Identify which cell holds the provided text, then report its (x, y) central coordinate. 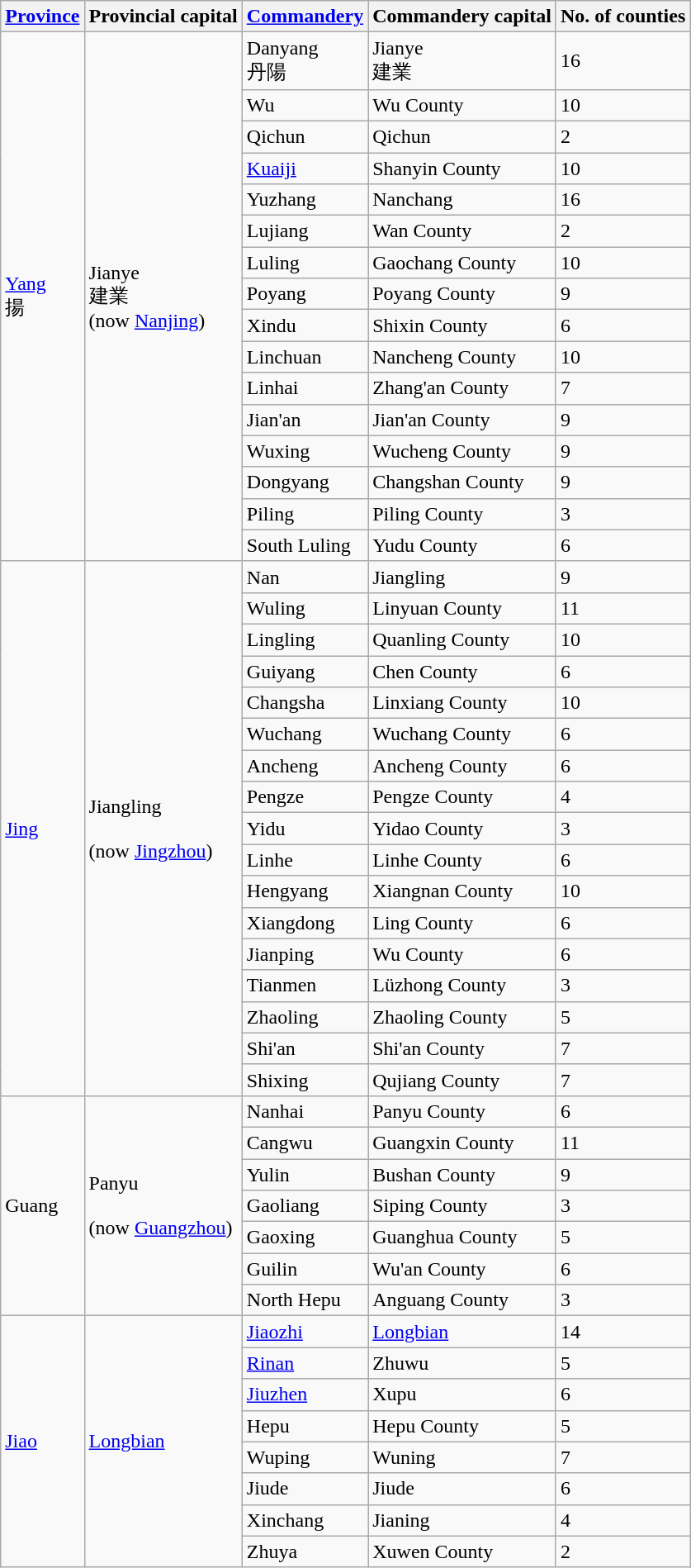
Shanyin County (462, 168)
Guangxin County (462, 1143)
Linxiang County (462, 703)
Ancheng (305, 766)
Yang揚 (43, 297)
Commandery (305, 17)
Yuzhang (305, 200)
Lüzhong County (462, 986)
Panyu County (462, 1111)
Poyang County (462, 294)
Commandery capital (462, 17)
Linchuan (305, 357)
Nanhai (305, 1111)
North Hepu (305, 1300)
Shixin County (462, 325)
Luling (305, 263)
Zhaoling (305, 1017)
Jing (43, 828)
Piling County (462, 514)
Linhe (305, 860)
Anguang County (462, 1300)
Jian'an (305, 420)
Wuping (305, 1457)
Guang (43, 1205)
Jiangling(now Jingzhou) (163, 828)
Chen County (462, 672)
Xinchang (305, 1520)
Piling (305, 514)
Jianping (305, 954)
Guanghua County (462, 1238)
Ling County (462, 923)
Linhai (305, 388)
Zhuwu (462, 1363)
Zhuya (305, 1551)
Xupu (462, 1395)
Changsha (305, 703)
Jiaozhi (305, 1332)
Nancheng County (462, 357)
Qujiang County (462, 1080)
Xuwen County (462, 1551)
Guiyang (305, 672)
Xiangdong (305, 923)
Siping County (462, 1206)
Shi'an County (462, 1048)
Yidu (305, 829)
Gaoliang (305, 1206)
Wuning (462, 1457)
Xindu (305, 325)
Zhang'an County (462, 388)
Quanling County (462, 639)
Poyang (305, 294)
Linyuan County (462, 608)
Dongyang (305, 482)
Jiangling (462, 577)
Shi'an (305, 1048)
Linhe County (462, 860)
Provincial capital (163, 17)
Kuaiji (305, 168)
Gaoxing (305, 1238)
Wucheng County (462, 451)
Jianye建業(now Nanjing) (163, 297)
Bushan County (462, 1174)
Guilin (305, 1269)
Jiao (43, 1442)
Wuchang (305, 734)
Gaochang County (462, 263)
Shixing (305, 1080)
14 (622, 1332)
Yulin (305, 1174)
Nanchang (462, 200)
Wu (305, 105)
Cangwu (305, 1143)
Hepu County (462, 1426)
Xiangnan County (462, 891)
Zhaoling County (462, 1017)
Wuxing (305, 451)
Danyang丹陽 (305, 61)
Changshan County (462, 482)
Wuling (305, 608)
Hepu (305, 1426)
Wu'an County (462, 1269)
Lingling (305, 639)
Jianing (462, 1520)
South Luling (305, 545)
Panyu(now Guangzhou) (163, 1205)
Pengze (305, 797)
Jiuzhen (305, 1395)
Ancheng County (462, 766)
No. of counties (622, 17)
Lujiang (305, 231)
Yudu County (462, 545)
Yidao County (462, 829)
Pengze County (462, 797)
Jian'an County (462, 420)
Rinan (305, 1363)
Wuchang County (462, 734)
Province (43, 17)
Nan (305, 577)
Wan County (462, 231)
Jianye建業 (462, 61)
Hengyang (305, 891)
Tianmen (305, 986)
